Detect which cell encompasses the target text, then output its [x, y] center coordinate. 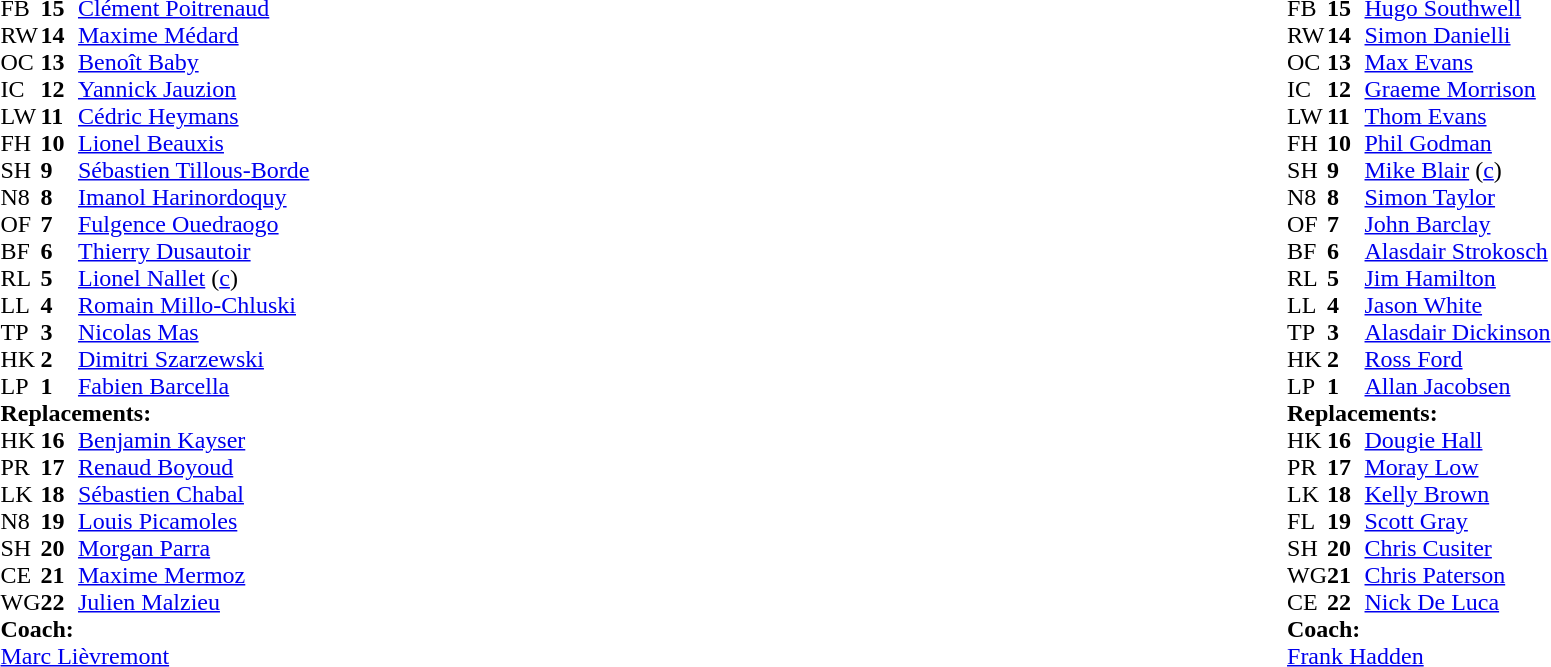
Simon Taylor [1458, 198]
Max Evans [1458, 62]
Simon Danielli [1458, 36]
FL [1307, 522]
Fabien Barcella [194, 386]
Moray Low [1458, 468]
Graeme Morrison [1458, 90]
Maxime Médard [194, 36]
Alasdair Dickinson [1458, 332]
Jim Hamilton [1458, 278]
Sébastien Tillous-Borde [194, 170]
Romain Millo-Chluski [194, 306]
Allan Jacobsen [1458, 386]
Ross Ford [1458, 360]
Dougie Hall [1458, 440]
Renaud Boyoud [194, 468]
Sébastien Chabal [194, 494]
Benjamin Kayser [194, 440]
Louis Picamoles [194, 522]
Scott Gray [1458, 522]
Morgan Parra [194, 548]
Benoît Baby [194, 62]
Jason White [1458, 306]
Nick De Luca [1458, 602]
Fulgence Ouedraogo [194, 224]
Thom Evans [1458, 116]
Chris Cusiter [1458, 548]
Lionel Beauxis [194, 144]
Dimitri Szarzewski [194, 360]
Alasdair Strokosch [1458, 252]
Lionel Nallet (c) [194, 278]
Mike Blair (c) [1458, 170]
Yannick Jauzion [194, 90]
Chris Paterson [1458, 576]
Thierry Dusautoir [194, 252]
Phil Godman [1458, 144]
John Barclay [1458, 224]
Nicolas Mas [194, 332]
Julien Malzieu [194, 602]
Cédric Heymans [194, 116]
Kelly Brown [1458, 494]
Imanol Harinordoquy [194, 198]
Maxime Mermoz [194, 576]
